Provide the (x, y) coordinate of the cell's center where the given text is located.  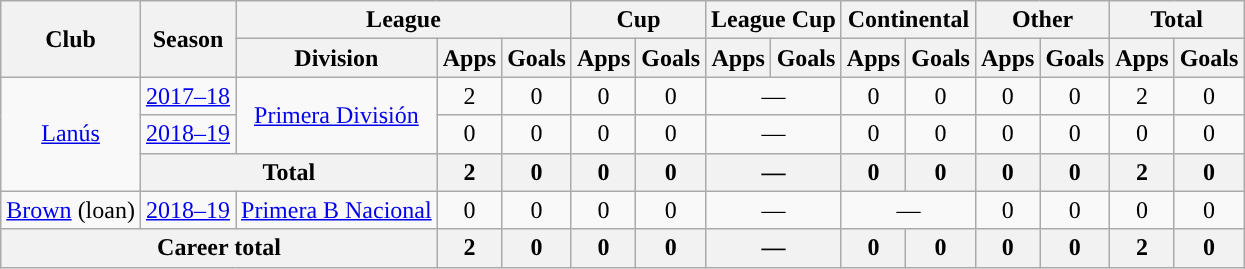
Lanús (71, 134)
2017–18 (188, 96)
League (404, 20)
Division (337, 58)
Primera B Nacional (337, 210)
Other (1042, 20)
Brown (loan) (71, 210)
Season (188, 39)
Cup (638, 20)
League Cup (774, 20)
Primera División (337, 115)
Career total (219, 248)
Continental (908, 20)
Club (71, 39)
